Locate the cell with the specified text and output its [x, y] center coordinate. 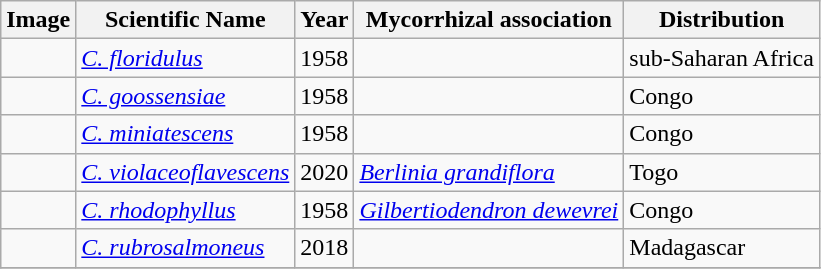
Madagascar [722, 248]
C. floridulus [186, 58]
Gilbertiodendron dewevrei [489, 210]
Distribution [722, 20]
Image [38, 20]
Year [324, 20]
C. rhodophyllus [186, 210]
C. goossensiae [186, 96]
2020 [324, 172]
Mycorrhizal association [489, 20]
2018 [324, 248]
Scientific Name [186, 20]
C. violaceoflavescens [186, 172]
Togo [722, 172]
C. miniatescens [186, 134]
Berlinia grandiflora [489, 172]
C. rubrosalmoneus [186, 248]
sub-Saharan Africa [722, 58]
